Locate the cell with the specified text and output its (X, Y) center coordinate. 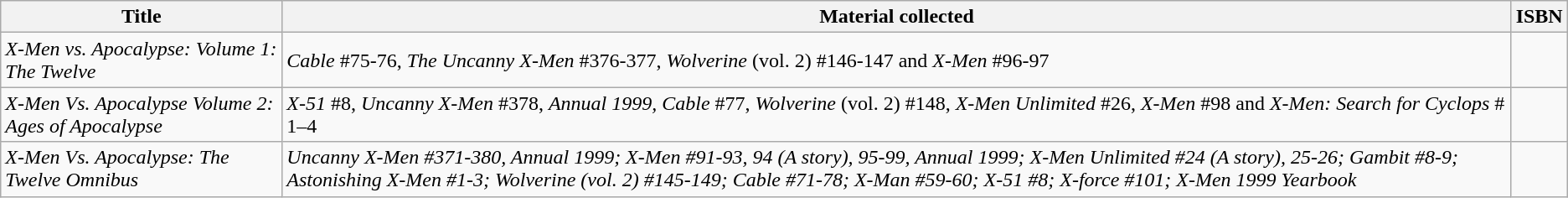
X-Men vs. Apocalypse: Volume 1: The Twelve (142, 60)
Title (142, 17)
Material collected (896, 17)
X-51 #8, Uncanny X-Men #378, Annual 1999, Cable #77, Wolverine (vol. 2) #148, X-Men Unlimited #26, X-Men #98 and X-Men: Search for Cyclops # 1–4 (896, 114)
Cable #75-76, The Uncanny X-Men #376-377, Wolverine (vol. 2) #146-147 and X-Men #96-97 (896, 60)
ISBN (1540, 17)
X-Men Vs. Apocalypse Volume 2: Ages of Apocalypse (142, 114)
X-Men Vs. Apocalypse: The Twelve Omnibus (142, 169)
